Search for the cell housing the specified text and yield its (X, Y) center coordinate. 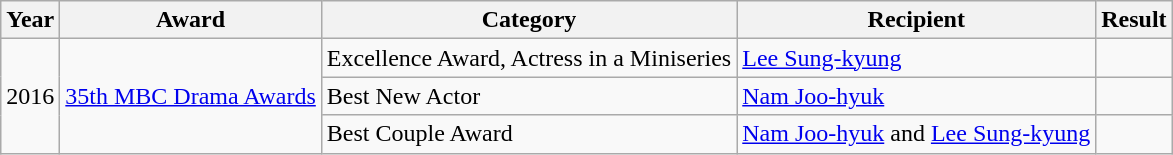
Recipient (916, 20)
Award (191, 20)
Best Couple Award (528, 134)
Category (528, 20)
Result (1134, 20)
Nam Joo-hyuk (916, 96)
Year (30, 20)
Nam Joo-hyuk and Lee Sung-kyung (916, 134)
Lee Sung-kyung (916, 58)
35th MBC Drama Awards (191, 96)
Excellence Award, Actress in a Miniseries (528, 58)
2016 (30, 96)
Best New Actor (528, 96)
